Determine the (x, y) coordinate at the center of the cell enclosing the given text.  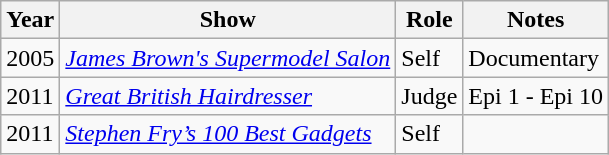
Judge (430, 96)
Year (30, 20)
Notes (536, 20)
Stephen Fry’s 100 Best Gadgets (228, 134)
Epi 1 - Epi 10 (536, 96)
James Brown's Supermodel Salon (228, 58)
2005 (30, 58)
Great British Hairdresser (228, 96)
Documentary (536, 58)
Show (228, 20)
Role (430, 20)
